Output the [x, y] coordinate of the center of the cell containing the given text.  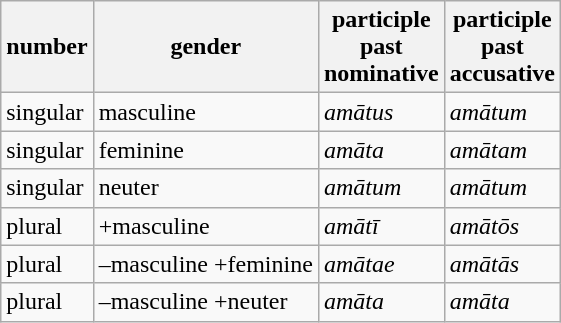
masculine [206, 112]
–masculine +feminine [206, 264]
amātī [381, 226]
amātus [381, 112]
neuter [206, 188]
participlepastnominative [381, 47]
–masculine +neuter [206, 302]
amātōs [502, 226]
feminine [206, 150]
amātās [502, 264]
amātae [381, 264]
gender [206, 47]
participlepastaccusative [502, 47]
+masculine [206, 226]
amātam [502, 150]
number [47, 47]
